Search for the cell housing the specified text and yield its [x, y] center coordinate. 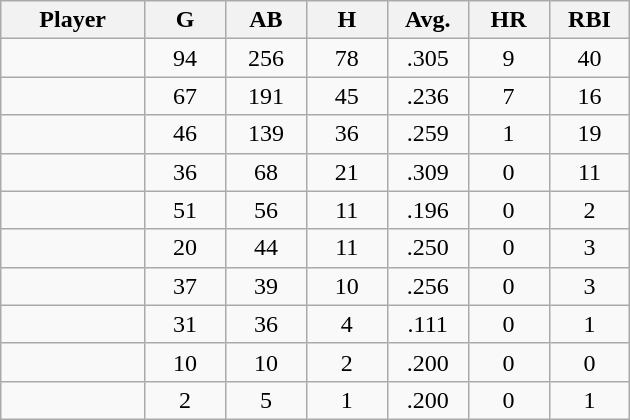
.256 [428, 286]
20 [186, 248]
39 [266, 286]
7 [508, 96]
31 [186, 324]
Player [73, 20]
44 [266, 248]
HR [508, 20]
51 [186, 210]
191 [266, 96]
AB [266, 20]
.236 [428, 96]
46 [186, 134]
40 [590, 58]
.196 [428, 210]
56 [266, 210]
139 [266, 134]
37 [186, 286]
.259 [428, 134]
68 [266, 172]
19 [590, 134]
45 [346, 96]
5 [266, 400]
9 [508, 58]
256 [266, 58]
21 [346, 172]
.111 [428, 324]
.250 [428, 248]
.309 [428, 172]
94 [186, 58]
67 [186, 96]
78 [346, 58]
Avg. [428, 20]
H [346, 20]
4 [346, 324]
16 [590, 96]
G [186, 20]
RBI [590, 20]
.305 [428, 58]
